From the cell containing the given text, extract its center point as (x, y) coordinate. 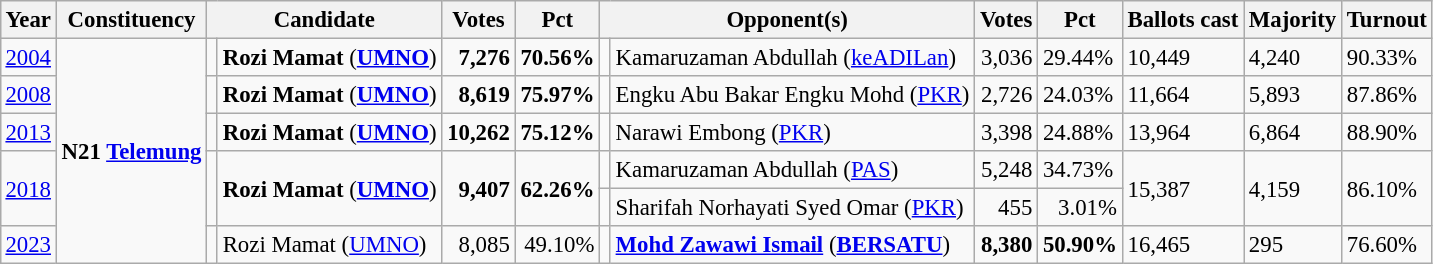
7,276 (478, 57)
6,864 (1293, 133)
Candidate (324, 20)
Constituency (131, 20)
N21 Telemung (131, 151)
2004 (28, 57)
3.01% (1080, 208)
2008 (28, 95)
16,465 (1182, 245)
29.44% (1080, 57)
Opponent(s) (788, 20)
24.88% (1080, 133)
Mohd Zawawi Ismail (BERSATU) (792, 245)
5,893 (1293, 95)
49.10% (558, 245)
295 (1293, 245)
3,398 (1006, 133)
Ballots cast (1182, 20)
3,036 (1006, 57)
2013 (28, 133)
87.86% (1386, 95)
86.10% (1386, 188)
76.60% (1386, 245)
34.73% (1080, 170)
Sharifah Norhayati Syed Omar (PKR) (792, 208)
Engku Abu Bakar Engku Mohd (PKR) (792, 95)
75.97% (558, 95)
13,964 (1182, 133)
2018 (28, 188)
10,449 (1182, 57)
15,387 (1182, 188)
Kamaruzaman Abdullah (keADILan) (792, 57)
Narawi Embong (PKR) (792, 133)
4,240 (1293, 57)
4,159 (1293, 188)
8,380 (1006, 245)
9,407 (478, 188)
24.03% (1080, 95)
Year (28, 20)
5,248 (1006, 170)
Majority (1293, 20)
70.56% (558, 57)
2,726 (1006, 95)
Kamaruzaman Abdullah (PAS) (792, 170)
2023 (28, 245)
455 (1006, 208)
10,262 (478, 133)
Turnout (1386, 20)
11,664 (1182, 95)
90.33% (1386, 57)
8,619 (478, 95)
88.90% (1386, 133)
75.12% (558, 133)
50.90% (1080, 245)
62.26% (558, 188)
8,085 (478, 245)
